Find where the given text appears and provide that cell's center as (X, Y) coordinate. 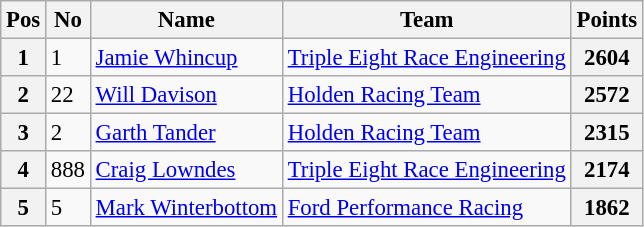
4 (24, 170)
Pos (24, 20)
Garth Tander (186, 133)
2174 (606, 170)
22 (68, 95)
No (68, 20)
Name (186, 20)
2604 (606, 58)
Points (606, 20)
3 (24, 133)
Jamie Whincup (186, 58)
1862 (606, 208)
Will Davison (186, 95)
Ford Performance Racing (426, 208)
888 (68, 170)
Craig Lowndes (186, 170)
2572 (606, 95)
Mark Winterbottom (186, 208)
Team (426, 20)
2315 (606, 133)
